Find where the given text appears and provide that cell's center as (x, y) coordinate. 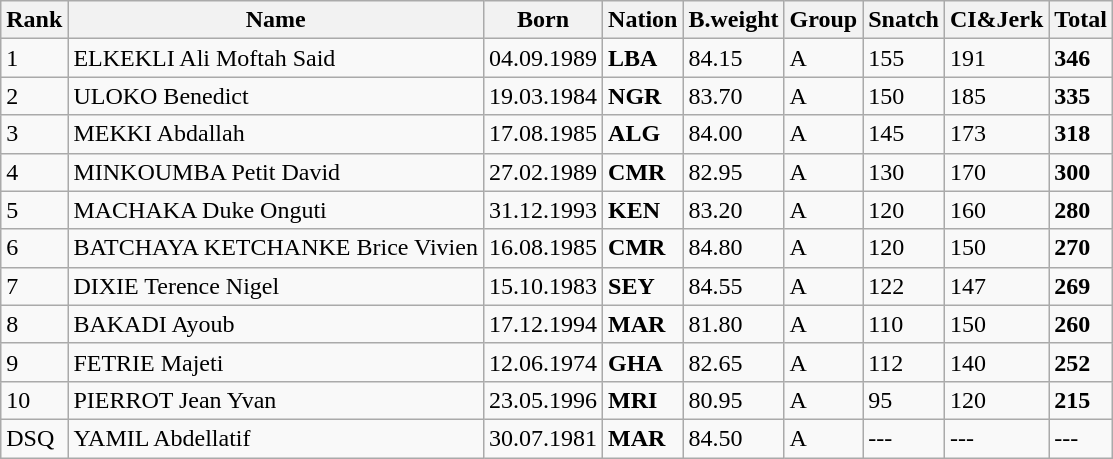
84.55 (734, 286)
7 (34, 286)
84.80 (734, 248)
12.06.1974 (542, 362)
346 (1081, 58)
270 (1081, 248)
4 (34, 172)
23.05.1996 (542, 400)
82.95 (734, 172)
10 (34, 400)
112 (904, 362)
DSQ (34, 438)
170 (996, 172)
BATCHAYA KETCHANKE Brice Vivien (276, 248)
15.10.1983 (542, 286)
145 (904, 134)
280 (1081, 210)
Total (1081, 20)
9 (34, 362)
260 (1081, 324)
8 (34, 324)
155 (904, 58)
5 (34, 210)
110 (904, 324)
318 (1081, 134)
MACHAKA Duke Onguti (276, 210)
ULOKO Benedict (276, 96)
6 (34, 248)
300 (1081, 172)
215 (1081, 400)
ALG (643, 134)
Born (542, 20)
173 (996, 134)
95 (904, 400)
17.08.1985 (542, 134)
30.07.1981 (542, 438)
SEY (643, 286)
ELKEKLI Ali Moftah Said (276, 58)
GHA (643, 362)
B.weight (734, 20)
122 (904, 286)
NGR (643, 96)
Snatch (904, 20)
84.50 (734, 438)
80.95 (734, 400)
27.02.1989 (542, 172)
82.65 (734, 362)
Name (276, 20)
147 (996, 286)
17.12.1994 (542, 324)
Group (824, 20)
Rank (34, 20)
31.12.1993 (542, 210)
MEKKI Abdallah (276, 134)
CI&Jerk (996, 20)
16.08.1985 (542, 248)
YAMIL Abdellatif (276, 438)
PIERROT Jean Yvan (276, 400)
Nation (643, 20)
185 (996, 96)
252 (1081, 362)
83.20 (734, 210)
19.03.1984 (542, 96)
83.70 (734, 96)
MINKOUMBA Petit David (276, 172)
160 (996, 210)
335 (1081, 96)
84.00 (734, 134)
130 (904, 172)
84.15 (734, 58)
FETRIE Majeti (276, 362)
04.09.1989 (542, 58)
269 (1081, 286)
DIXIE Terence Nigel (276, 286)
191 (996, 58)
3 (34, 134)
140 (996, 362)
MRI (643, 400)
2 (34, 96)
81.80 (734, 324)
BAKADI Ayoub (276, 324)
KEN (643, 210)
LBA (643, 58)
1 (34, 58)
